Locate the cell with the specified text and output its (X, Y) center coordinate. 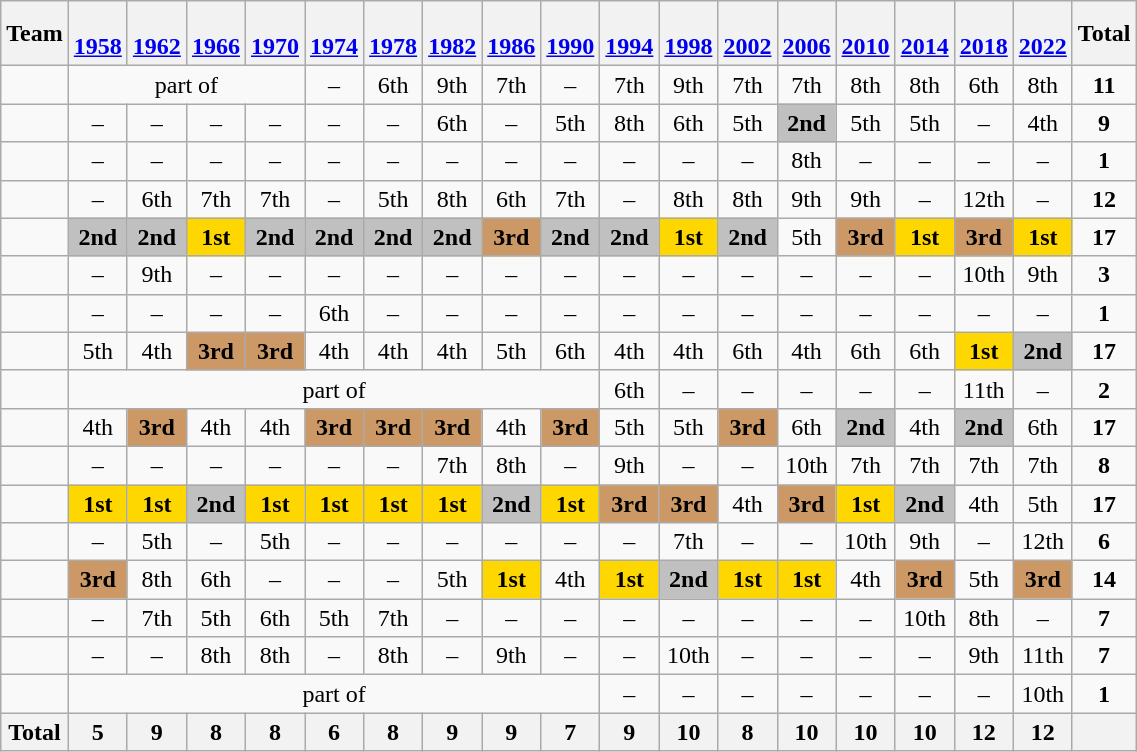
1966 (216, 34)
1986 (512, 34)
1994 (630, 34)
Team (35, 34)
2014 (924, 34)
1998 (688, 34)
2 (1104, 389)
1982 (452, 34)
1970 (274, 34)
1990 (570, 34)
2006 (806, 34)
1962 (156, 34)
5 (98, 732)
3 (1104, 275)
2022 (1042, 34)
1974 (334, 34)
2018 (984, 34)
1978 (394, 34)
14 (1104, 580)
2002 (748, 34)
1958 (98, 34)
11 (1104, 85)
2010 (866, 34)
